Find where the given text appears and provide that cell's center as [X, Y] coordinate. 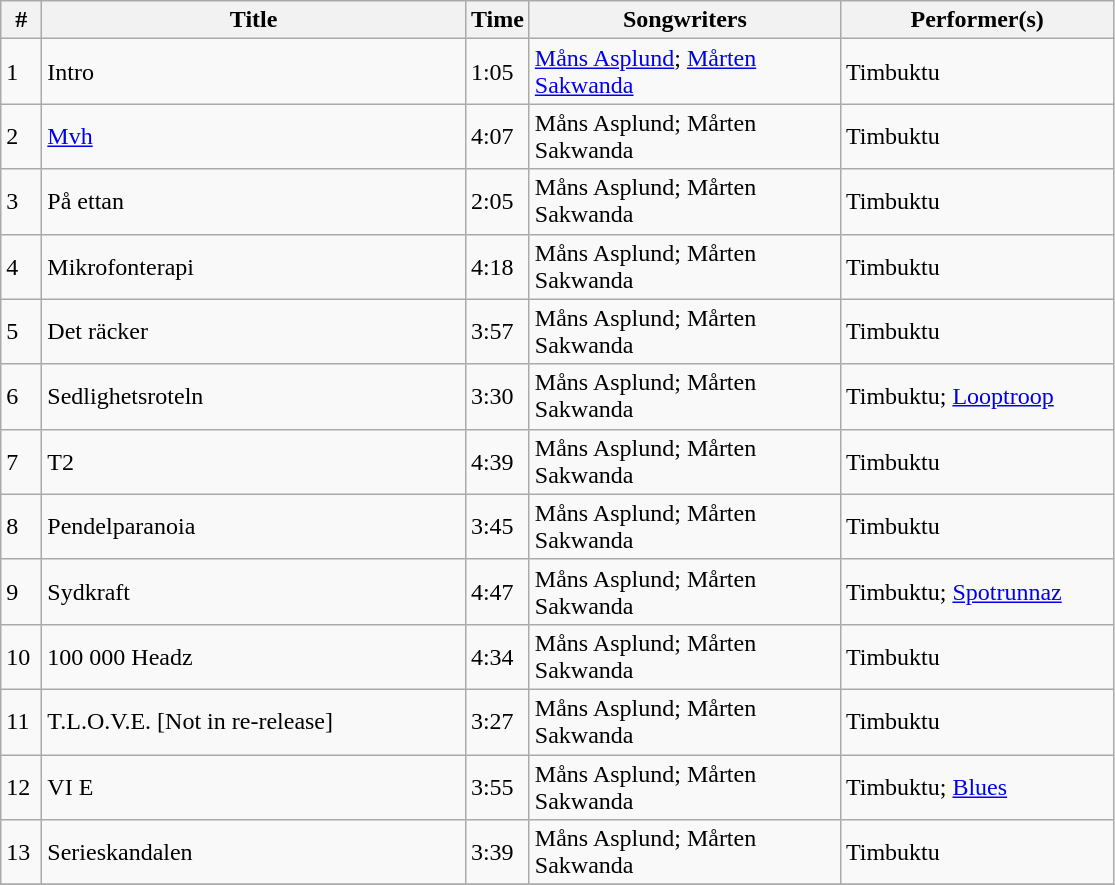
10 [22, 656]
3:55 [497, 786]
Time [497, 20]
4 [22, 266]
Intro [254, 72]
Pendelparanoia [254, 526]
3:39 [497, 852]
3:45 [497, 526]
11 [22, 722]
Mvh [254, 136]
8 [22, 526]
100 000 Headz [254, 656]
1 [22, 72]
# [22, 20]
4:39 [497, 462]
1:05 [497, 72]
4:18 [497, 266]
6 [22, 396]
Timbuktu; Spotrunnaz [977, 592]
Timbuktu; Looptroop [977, 396]
4:34 [497, 656]
7 [22, 462]
3:30 [497, 396]
T.L.O.V.E. [Not in re-release] [254, 722]
Sedlighetsroteln [254, 396]
3:57 [497, 332]
3 [22, 202]
5 [22, 332]
Songwriters [684, 20]
Serieskandalen [254, 852]
12 [22, 786]
13 [22, 852]
Mikrofonterapi [254, 266]
Det räcker [254, 332]
VI E [254, 786]
4:07 [497, 136]
2:05 [497, 202]
2 [22, 136]
9 [22, 592]
4:47 [497, 592]
Title [254, 20]
Sydkraft [254, 592]
Performer(s) [977, 20]
3:27 [497, 722]
På ettan [254, 202]
T2 [254, 462]
Timbuktu; Blues [977, 786]
